Provide the [X, Y] coordinate of the cell's center where the given text is located.  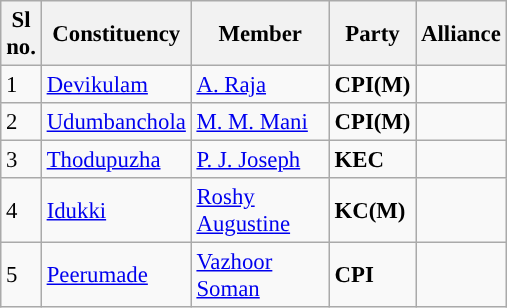
M. M. Mani [260, 122]
KEC [372, 160]
Party [372, 34]
Sl no. [22, 34]
Peerumade [116, 276]
Idukki [116, 210]
1 [22, 85]
5 [22, 276]
Devikulam [116, 85]
Roshy Augustine [260, 210]
Constituency [116, 34]
4 [22, 210]
Alliance [461, 34]
A. Raja [260, 85]
P. J. Joseph [260, 160]
2 [22, 122]
Udumbanchola [116, 122]
Thodupuzha [116, 160]
CPI [372, 276]
3 [22, 160]
Member [260, 34]
Vazhoor Soman [260, 276]
KC(M) [372, 210]
